Output the (x, y) coordinate of the center of the cell containing the given text.  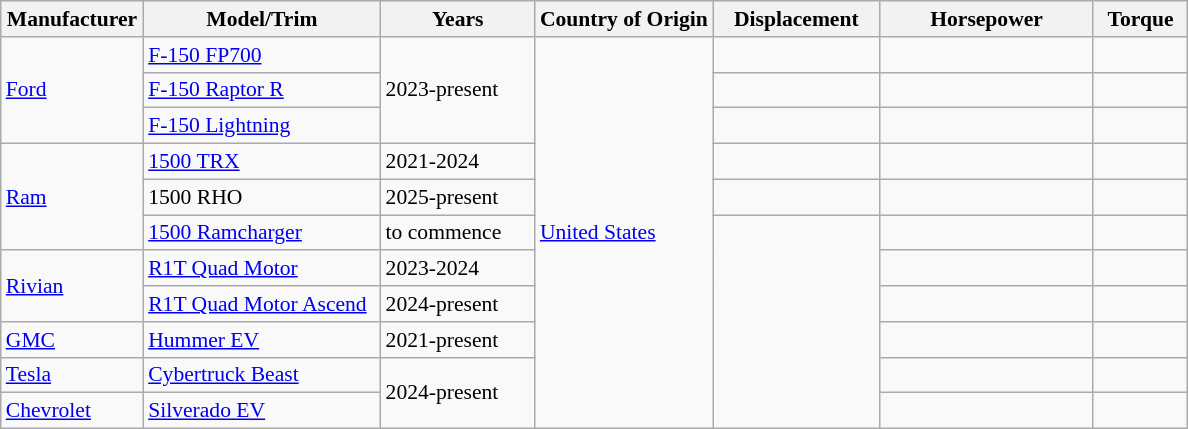
1500 RHO (262, 197)
1500 Ramcharger (262, 233)
Ram (72, 198)
GMC (72, 340)
United States (624, 233)
Tesla (72, 375)
Years (458, 19)
R1T Quad Motor Ascend (262, 304)
Cybertruck Beast (262, 375)
Silverado EV (262, 411)
2025-present (458, 197)
Manufacturer (72, 19)
2023-present (458, 90)
Hummer EV (262, 340)
1500 TRX (262, 162)
Torque (1140, 19)
R1T Quad Motor (262, 269)
2021-2024 (458, 162)
Displacement (796, 19)
Rivian (72, 286)
2021-present (458, 340)
F-150 Lightning (262, 126)
F-150 Raptor R (262, 90)
2023-2024 (458, 269)
F-150 FP700 (262, 55)
Chevrolet (72, 411)
Ford (72, 90)
Horsepower (987, 19)
Model/Trim (262, 19)
Country of Origin (624, 19)
to commence (458, 233)
